Pinpoint the cell where the given text exists, returning its (x, y) midpoint coordinate. 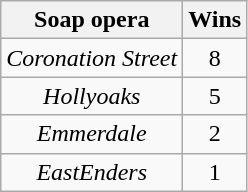
Coronation Street (92, 58)
8 (215, 58)
Hollyoaks (92, 96)
2 (215, 134)
Wins (215, 20)
Soap opera (92, 20)
1 (215, 172)
EastEnders (92, 172)
Emmerdale (92, 134)
5 (215, 96)
